For the text-containing cell, return its midpoint in (x, y) coordinate format. 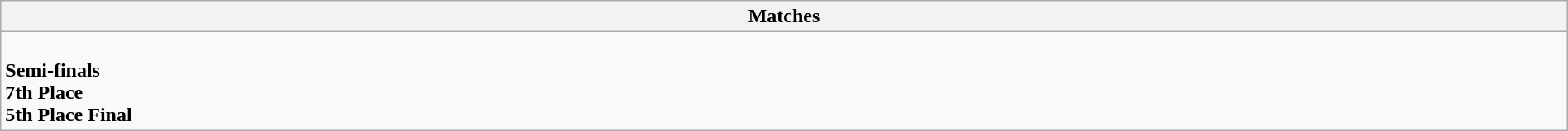
Matches (784, 16)
Semi-finals 7th Place 5th Place Final (784, 81)
